From the cell containing the given text, extract its center point as [X, Y] coordinate. 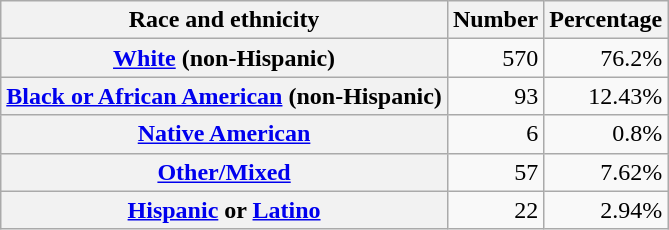
Hispanic or Latino [224, 210]
7.62% [606, 172]
12.43% [606, 96]
6 [495, 134]
Race and ethnicity [224, 20]
2.94% [606, 210]
Black or African American (non-Hispanic) [224, 96]
57 [495, 172]
Native American [224, 134]
76.2% [606, 58]
White (non-Hispanic) [224, 58]
Other/Mixed [224, 172]
0.8% [606, 134]
570 [495, 58]
Percentage [606, 20]
93 [495, 96]
Number [495, 20]
22 [495, 210]
